Pinpoint the cell where the given text exists, returning its [x, y] midpoint coordinate. 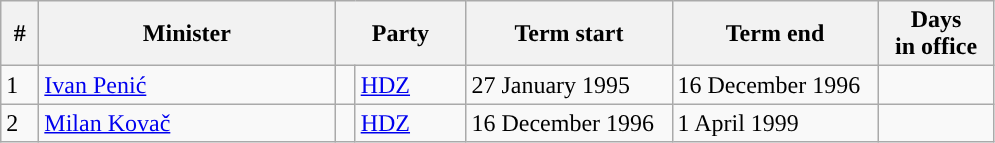
1 [20, 85]
Milan Kovač [187, 123]
Ivan Penić [187, 85]
Days in office [936, 34]
# [20, 34]
1 April 1999 [775, 123]
2 [20, 123]
Party [400, 34]
Term end [775, 34]
Term start [569, 34]
27 January 1995 [569, 85]
Minister [187, 34]
